Return the [x, y] coordinate for the center point of the cell that contains the specified text.  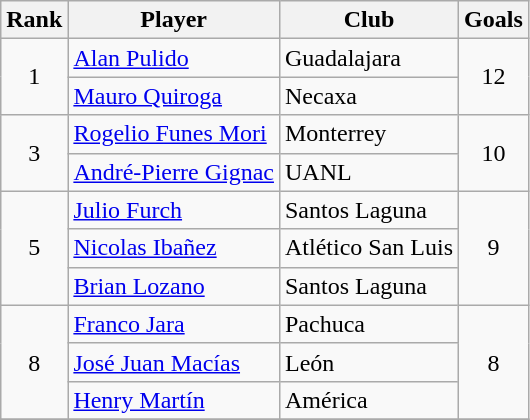
Goals [494, 20]
Club [368, 20]
10 [494, 153]
José Juan Macías [174, 362]
Necaxa [368, 96]
12 [494, 77]
Nicolas Ibañez [174, 248]
Pachuca [368, 324]
Henry Martín [174, 400]
3 [34, 153]
Alan Pulido [174, 58]
Player [174, 20]
Mauro Quiroga [174, 96]
Franco Jara [174, 324]
León [368, 362]
Monterrey [368, 134]
5 [34, 248]
América [368, 400]
9 [494, 248]
Guadalajara [368, 58]
UANL [368, 172]
André-Pierre Gignac [174, 172]
Julio Furch [174, 210]
Brian Lozano [174, 286]
1 [34, 77]
Rogelio Funes Mori [174, 134]
Atlético San Luis [368, 248]
Rank [34, 20]
